Identify which cell holds the provided text, then report its [X, Y] central coordinate. 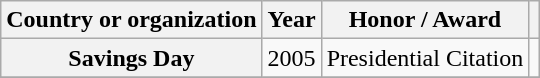
Honor / Award [425, 20]
Presidential Citation [425, 58]
Savings Day [132, 58]
Country or organization [132, 20]
2005 [292, 58]
Year [292, 20]
